Output the (x, y) coordinate of the center of the cell containing the given text.  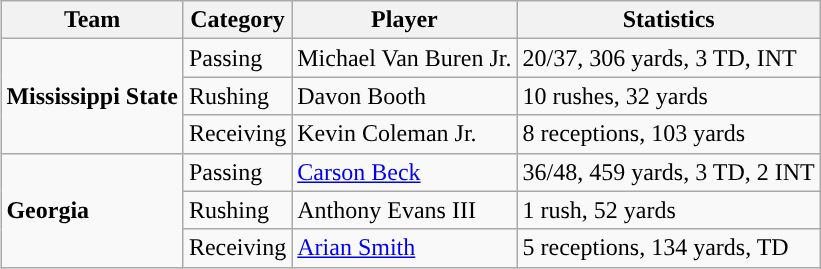
Mississippi State (92, 96)
Player (404, 20)
Arian Smith (404, 248)
Category (237, 20)
Kevin Coleman Jr. (404, 134)
36/48, 459 yards, 3 TD, 2 INT (668, 172)
5 receptions, 134 yards, TD (668, 248)
Team (92, 20)
Michael Van Buren Jr. (404, 58)
Davon Booth (404, 96)
8 receptions, 103 yards (668, 134)
20/37, 306 yards, 3 TD, INT (668, 58)
Georgia (92, 210)
Statistics (668, 20)
Carson Beck (404, 172)
1 rush, 52 yards (668, 210)
10 rushes, 32 yards (668, 96)
Anthony Evans III (404, 210)
